Scan for the cell matching the given text and deliver its [x, y] coordinate at center. 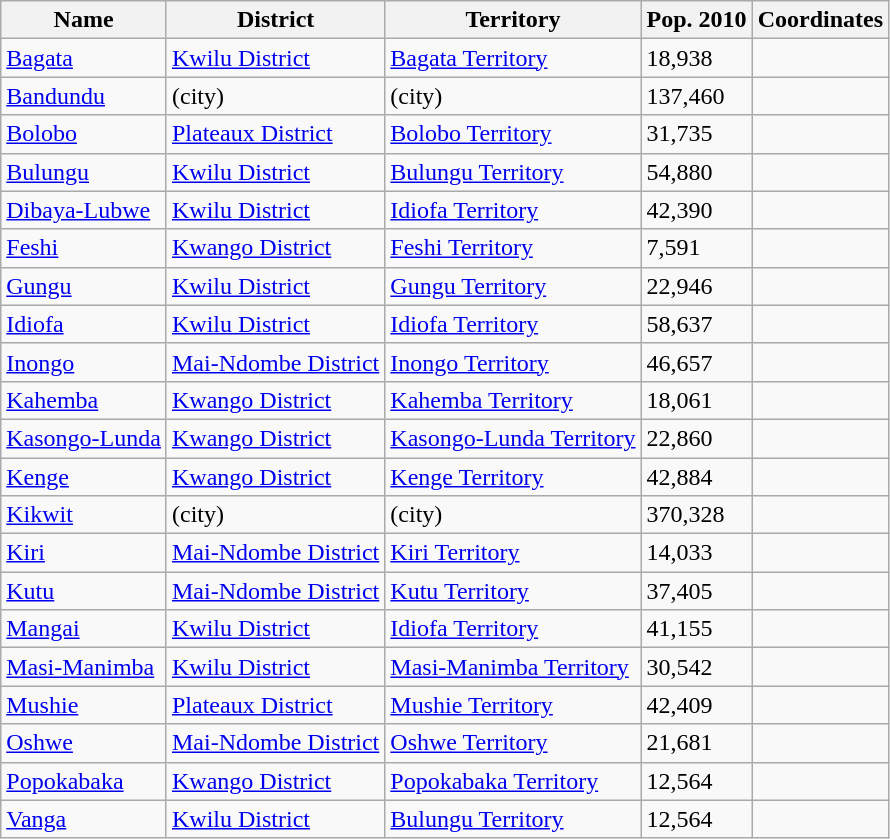
Kahemba [84, 400]
42,390 [696, 210]
137,460 [696, 96]
Kiri [84, 553]
Kasongo-Lunda [84, 438]
22,860 [696, 438]
42,409 [696, 705]
Mushie [84, 705]
Vanga [84, 819]
Kahemba Territory [513, 400]
370,328 [696, 515]
54,880 [696, 172]
Bulungu [84, 172]
Feshi [84, 248]
31,735 [696, 134]
Mangai [84, 629]
Oshwe Territory [513, 743]
Popokabaka Territory [513, 781]
14,033 [696, 553]
Inongo [84, 362]
37,405 [696, 591]
Kikwit [84, 515]
7,591 [696, 248]
22,946 [696, 286]
Gungu Territory [513, 286]
Name [84, 20]
Kutu Territory [513, 591]
21,681 [696, 743]
Kasongo-Lunda Territory [513, 438]
Gungu [84, 286]
Kutu [84, 591]
Territory [513, 20]
Kenge [84, 477]
Bolobo Territory [513, 134]
41,155 [696, 629]
46,657 [696, 362]
Popokabaka [84, 781]
58,637 [696, 324]
Oshwe [84, 743]
Pop. 2010 [696, 20]
Bagata Territory [513, 58]
Mushie Territory [513, 705]
Kenge Territory [513, 477]
Dibaya-Lubwe [84, 210]
Bandundu [84, 96]
Kiri Territory [513, 553]
Masi-Manimba Territory [513, 667]
42,884 [696, 477]
Idiofa [84, 324]
Bolobo [84, 134]
30,542 [696, 667]
Masi-Manimba [84, 667]
18,061 [696, 400]
Feshi Territory [513, 248]
Coordinates [820, 20]
Inongo Territory [513, 362]
18,938 [696, 58]
District [275, 20]
Bagata [84, 58]
